Find where the given text appears and provide that cell's center as [x, y] coordinate. 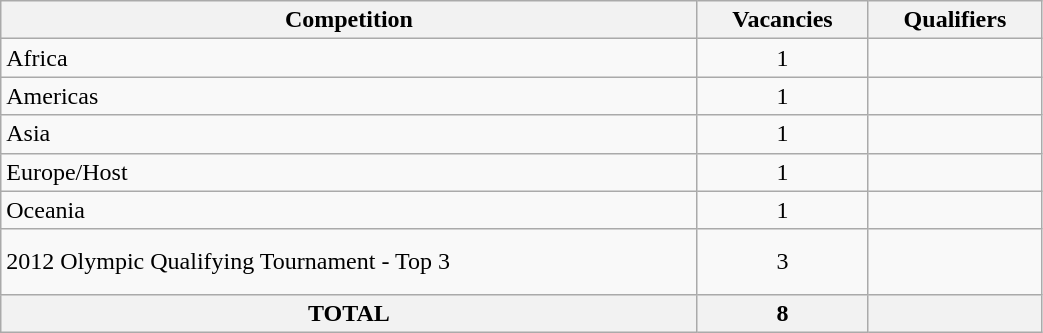
Americas [349, 96]
8 [782, 313]
Competition [349, 20]
2012 Olympic Qualifying Tournament - Top 3 [349, 262]
Oceania [349, 210]
Vacancies [782, 20]
Europe/Host [349, 172]
Africa [349, 58]
Asia [349, 134]
Qualifiers [955, 20]
TOTAL [349, 313]
3 [782, 262]
